Determine the (x, y) coordinate at the center of the cell enclosing the given text.  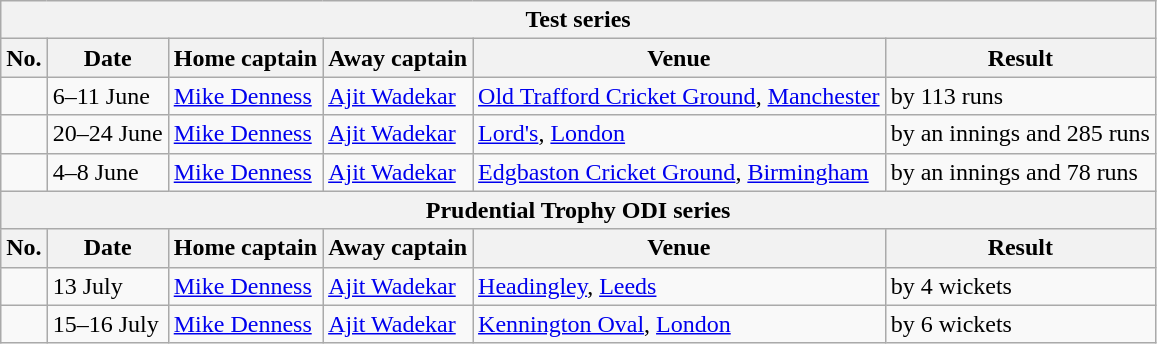
13 July (108, 286)
Kennington Oval, London (680, 324)
Headingley, Leeds (680, 286)
by an innings and 78 runs (1020, 172)
Prudential Trophy ODI series (578, 210)
15–16 July (108, 324)
Old Trafford Cricket Ground, Manchester (680, 96)
4–8 June (108, 172)
Test series (578, 20)
6–11 June (108, 96)
by 6 wickets (1020, 324)
20–24 June (108, 134)
Edgbaston Cricket Ground, Birmingham (680, 172)
by an innings and 285 runs (1020, 134)
by 4 wickets (1020, 286)
by 113 runs (1020, 96)
Lord's, London (680, 134)
